Output the (x, y) coordinate of the center of the cell containing the given text.  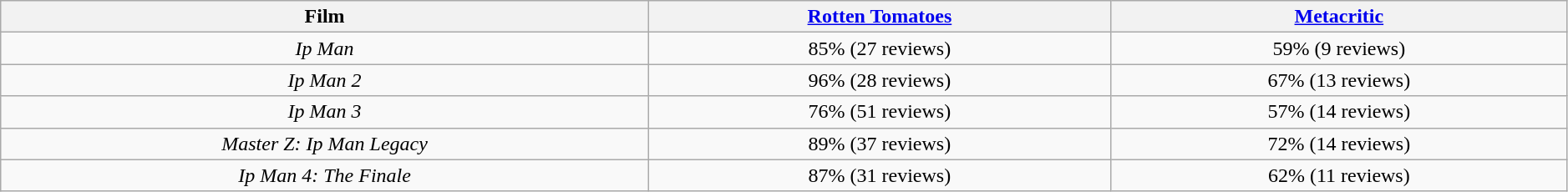
62% (11 reviews) (1338, 175)
67% (13 reviews) (1338, 80)
Metacritic (1338, 17)
Film (325, 17)
89% (37 reviews) (879, 144)
72% (14 reviews) (1338, 144)
76% (51 reviews) (879, 112)
87% (31 reviews) (879, 175)
Master Z: Ip Man Legacy (325, 144)
59% (9 reviews) (1338, 48)
85% (27 reviews) (879, 48)
Ip Man 2 (325, 80)
Rotten Tomatoes (879, 17)
57% (14 reviews) (1338, 112)
Ip Man 4: The Finale (325, 175)
Ip Man (325, 48)
96% (28 reviews) (879, 80)
Ip Man 3 (325, 112)
